Detect which cell encompasses the target text, then output its [X, Y] center coordinate. 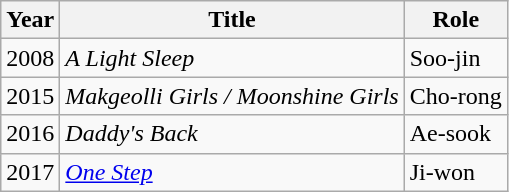
Cho-rong [456, 96]
Makgeolli Girls / Moonshine Girls [232, 96]
One Step [232, 172]
2015 [30, 96]
Ji-won [456, 172]
A Light Sleep [232, 58]
2016 [30, 134]
2017 [30, 172]
2008 [30, 58]
Soo-jin [456, 58]
Ae-sook [456, 134]
Title [232, 20]
Role [456, 20]
Year [30, 20]
Daddy's Back [232, 134]
